From the cell containing the given text, extract its center point as [x, y] coordinate. 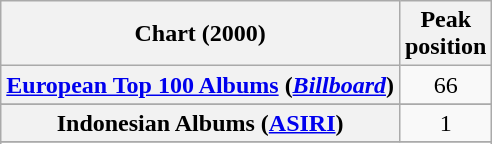
Peakposition [445, 34]
European Top 100 Albums (Billboard) [200, 85]
Indonesian Albums (ASIRI) [200, 123]
Chart (2000) [200, 34]
1 [445, 123]
66 [445, 85]
